Search for the cell housing the specified text and yield its [x, y] center coordinate. 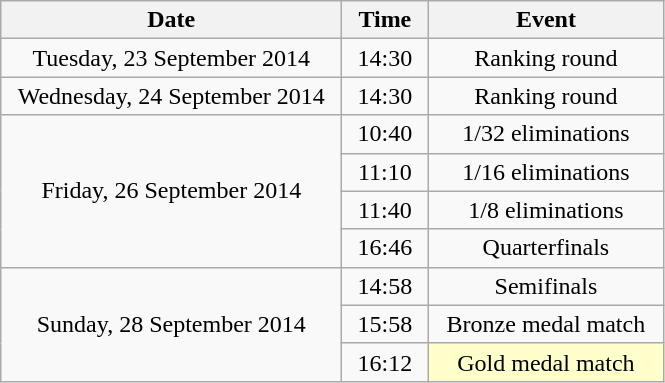
Semifinals [546, 286]
Event [546, 20]
15:58 [385, 324]
Bronze medal match [546, 324]
1/16 eliminations [546, 172]
Tuesday, 23 September 2014 [172, 58]
10:40 [385, 134]
Sunday, 28 September 2014 [172, 324]
Gold medal match [546, 362]
16:12 [385, 362]
16:46 [385, 248]
Wednesday, 24 September 2014 [172, 96]
Quarterfinals [546, 248]
Time [385, 20]
11:10 [385, 172]
14:58 [385, 286]
Date [172, 20]
11:40 [385, 210]
1/32 eliminations [546, 134]
Friday, 26 September 2014 [172, 191]
1/8 eliminations [546, 210]
